Detect which cell encompasses the target text, then output its [X, Y] center coordinate. 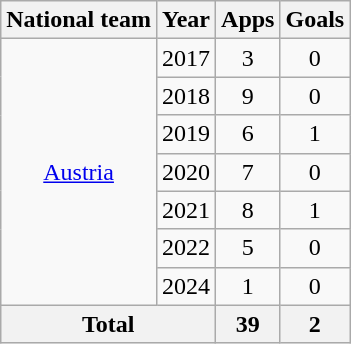
2017 [186, 58]
National team [79, 20]
2024 [186, 286]
2022 [186, 248]
39 [248, 324]
2 [315, 324]
7 [248, 172]
Austria [79, 172]
2018 [186, 96]
2020 [186, 172]
5 [248, 248]
6 [248, 134]
9 [248, 96]
2019 [186, 134]
8 [248, 210]
Total [108, 324]
Year [186, 20]
2021 [186, 210]
Goals [315, 20]
3 [248, 58]
Apps [248, 20]
